Pinpoint the cell where the given text exists, returning its (x, y) midpoint coordinate. 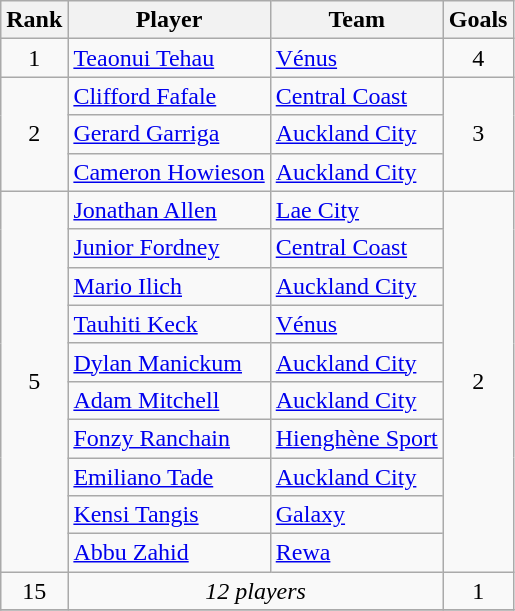
Mario Ilich (169, 286)
Emiliano Tade (169, 477)
Fonzy Ranchain (169, 438)
Hienghène Sport (356, 438)
4 (478, 58)
5 (34, 382)
Goals (478, 20)
Galaxy (356, 515)
Cameron Howieson (169, 172)
Clifford Fafale (169, 96)
Rewa (356, 553)
15 (34, 591)
Tauhiti Keck (169, 324)
Lae City (356, 210)
Kensi Tangis (169, 515)
Teaonui Tehau (169, 58)
Dylan Manickum (169, 362)
Gerard Garriga (169, 134)
3 (478, 134)
12 players (256, 591)
Player (169, 20)
Rank (34, 20)
Adam Mitchell (169, 400)
Abbu Zahid (169, 553)
Junior Fordney (169, 248)
Team (356, 20)
Jonathan Allen (169, 210)
